Find where the given text appears and provide that cell's center as (X, Y) coordinate. 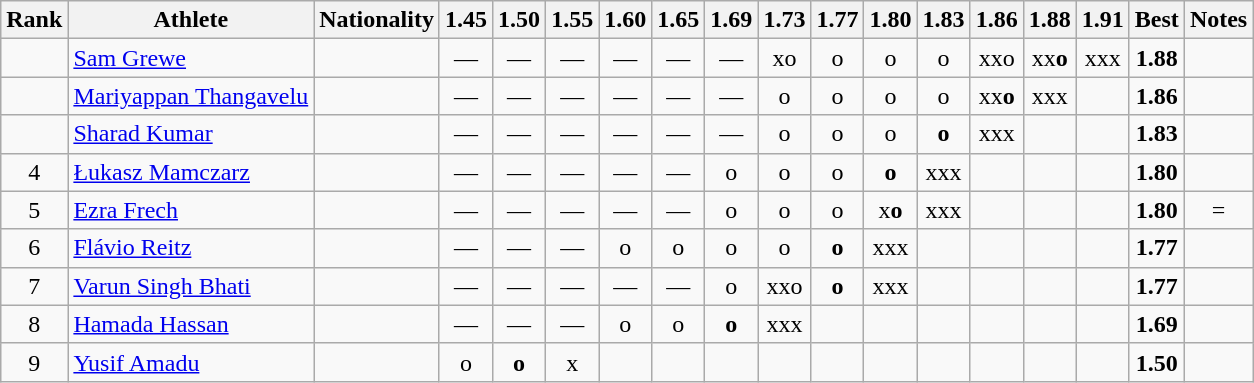
Athlete (191, 20)
Rank (34, 20)
x (572, 362)
Notes (1218, 20)
1.60 (626, 20)
Nationality (377, 20)
Varun Singh Bhati (191, 286)
Best (1156, 20)
Sharad Kumar (191, 134)
Łukasz Mamczarz (191, 172)
Yusif Amadu (191, 362)
4 (34, 172)
5 (34, 210)
9 (34, 362)
6 (34, 248)
Flávio Reitz (191, 248)
Mariyappan Thangavelu (191, 96)
= (1218, 210)
1.45 (466, 20)
Ezra Frech (191, 210)
1.65 (678, 20)
1.73 (784, 20)
1.55 (572, 20)
Hamada Hassan (191, 324)
8 (34, 324)
1.91 (1102, 20)
Sam Grewe (191, 58)
7 (34, 286)
